Provide the [X, Y] coordinate of the cell's center where the given text is located.  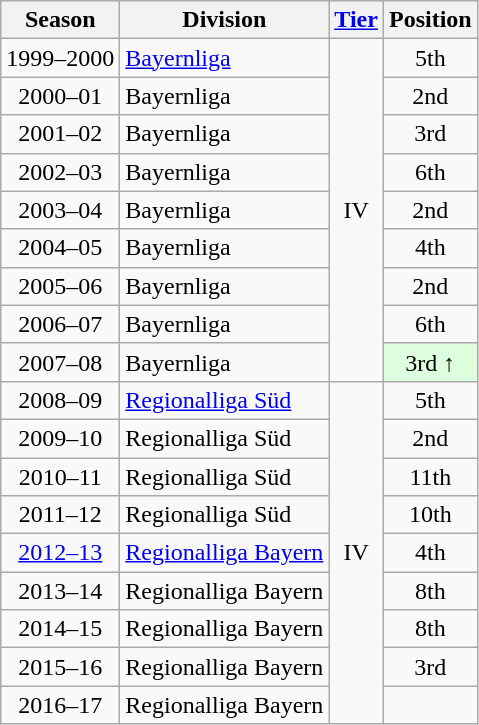
2016–17 [60, 705]
2011–12 [60, 515]
Tier [356, 20]
Season [60, 20]
2001–02 [60, 134]
3rd ↑ [430, 362]
2000–01 [60, 96]
2010–11 [60, 477]
Position [430, 20]
2009–10 [60, 438]
2013–14 [60, 591]
2002–03 [60, 172]
2005–06 [60, 286]
2015–16 [60, 667]
2014–15 [60, 629]
2006–07 [60, 324]
2003–04 [60, 210]
2008–09 [60, 400]
11th [430, 477]
2004–05 [60, 248]
2007–08 [60, 362]
2012–13 [60, 553]
10th [430, 515]
1999–2000 [60, 58]
Division [224, 20]
